Locate the cell with the specified text and output its [X, Y] center coordinate. 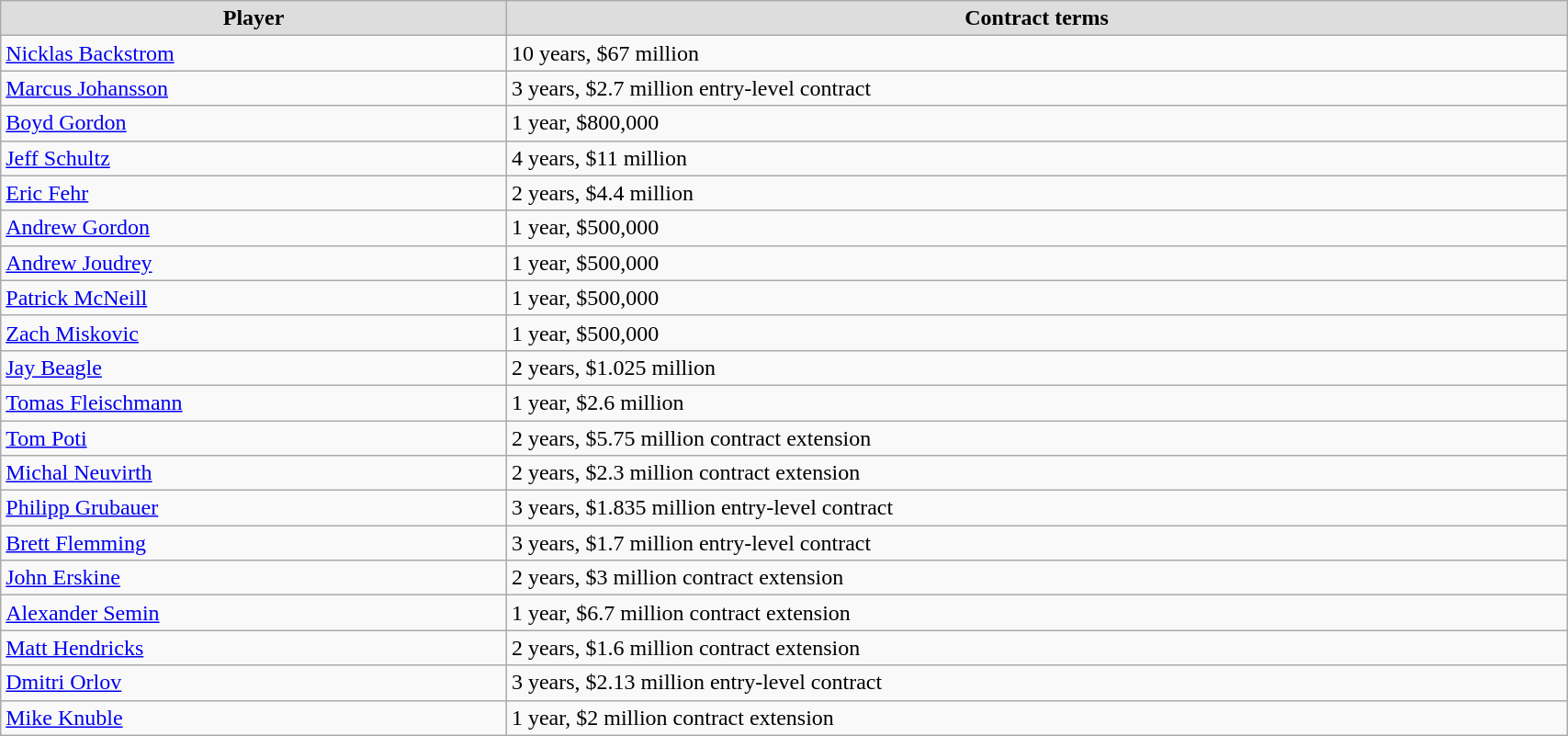
Andrew Joudrey [254, 263]
2 years, $1.6 million contract extension [1036, 648]
Philipp Grubauer [254, 508]
John Erskine [254, 578]
Jeff Schultz [254, 158]
2 years, $1.025 million [1036, 368]
2 years, $4.4 million [1036, 193]
Michal Neuvirth [254, 473]
4 years, $11 million [1036, 158]
Contract terms [1036, 18]
Boyd Gordon [254, 123]
Alexander Semin [254, 613]
10 years, $67 million [1036, 53]
Patrick McNeill [254, 298]
Player [254, 18]
3 years, $2.13 million entry-level contract [1036, 683]
1 year, $6.7 million contract extension [1036, 613]
1 year, $2.6 million [1036, 402]
2 years, $2.3 million contract extension [1036, 473]
Andrew Gordon [254, 228]
Tom Poti [254, 438]
1 year, $2 million contract extension [1036, 718]
Brett Flemming [254, 543]
2 years, $3 million contract extension [1036, 578]
Marcus Johansson [254, 88]
Matt Hendricks [254, 648]
3 years, $1.835 million entry-level contract [1036, 508]
Nicklas Backstrom [254, 53]
Zach Miskovic [254, 333]
3 years, $1.7 million entry-level contract [1036, 543]
Eric Fehr [254, 193]
Mike Knuble [254, 718]
1 year, $800,000 [1036, 123]
Tomas Fleischmann [254, 402]
2 years, $5.75 million contract extension [1036, 438]
Jay Beagle [254, 368]
Dmitri Orlov [254, 683]
3 years, $2.7 million entry-level contract [1036, 88]
